Identify which cell holds the provided text, then report its [X, Y] central coordinate. 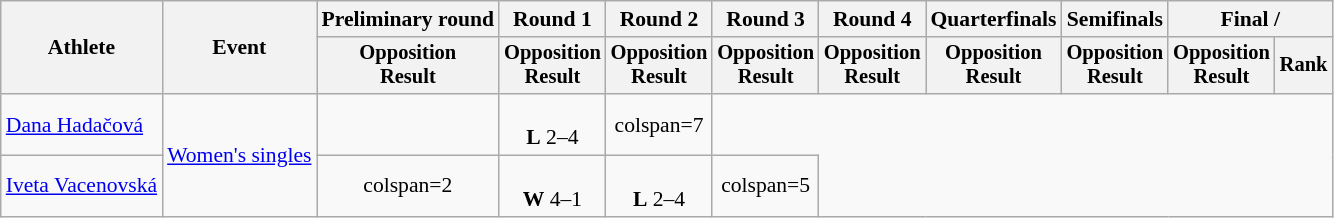
W 4–1 [552, 186]
Rank [1304, 66]
Preliminary round [408, 19]
Final / [1250, 19]
Semifinals [1116, 19]
Quarterfinals [994, 19]
colspan=7 [660, 124]
Round 2 [660, 19]
Women's singles [239, 155]
colspan=5 [766, 186]
Athlete [82, 48]
Round 4 [872, 19]
Event [239, 48]
Dana Hadačová [82, 124]
Iveta Vacenovská [82, 186]
Round 1 [552, 19]
Round 3 [766, 19]
colspan=2 [408, 186]
